Locate the cell with the specified text and output its [x, y] center coordinate. 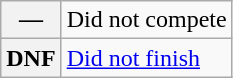
Did not compete [146, 20]
DNF [31, 58]
— [31, 20]
Did not finish [146, 58]
